Determine the [X, Y] coordinate at the center of the cell enclosing the given text.  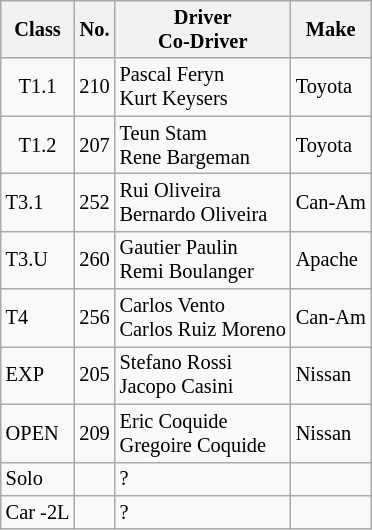
T4 [38, 318]
T3.U [38, 260]
T3.1 [38, 202]
260 [94, 260]
Rui Oliveira Bernardo Oliveira [203, 202]
256 [94, 318]
T1.2 [38, 145]
Class [38, 29]
Teun Stam Rene Bargeman [203, 145]
Pascal Feryn Kurt Keysers [203, 87]
252 [94, 202]
DriverCo-Driver [203, 29]
Stefano Rossi Jacopo Casini [203, 375]
Carlos Vento Carlos Ruiz Moreno [203, 318]
Gautier Paulin Remi Boulanger [203, 260]
T1.1 [38, 87]
207 [94, 145]
EXP [38, 375]
Apache [331, 260]
Car -2L [38, 512]
OPEN [38, 433]
No. [94, 29]
Solo [38, 479]
205 [94, 375]
210 [94, 87]
Eric Coquide Gregoire Coquide [203, 433]
209 [94, 433]
Make [331, 29]
